Locate the cell with the specified text and output its [x, y] center coordinate. 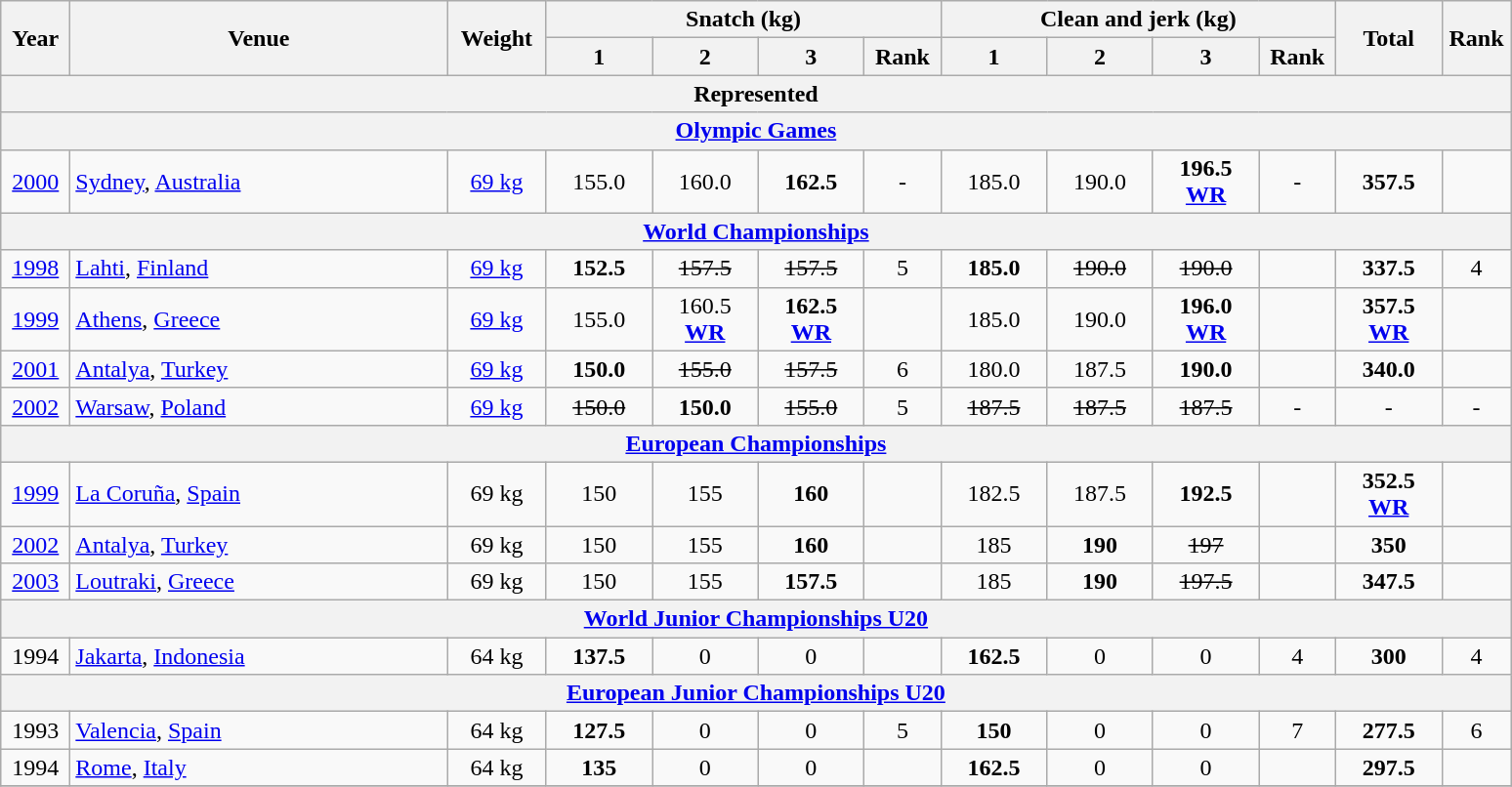
135 [600, 767]
2003 [35, 582]
277.5 [1389, 730]
Lahti, Finland [259, 269]
Warsaw, Poland [259, 406]
162.5 WR [811, 318]
357.5 WR [1389, 318]
192.5 [1205, 494]
Valencia, Spain [259, 730]
197.5 [1205, 582]
Rome, Italy [259, 767]
300 [1389, 656]
350 [1389, 544]
160.0 [705, 182]
Snatch (kg) [743, 20]
1998 [35, 269]
World Junior Championships U20 [756, 619]
Venue [259, 38]
337.5 [1389, 269]
182.5 [994, 494]
2001 [35, 369]
347.5 [1389, 582]
Represented [756, 94]
196.5 WR [1205, 182]
196.0 WR [1205, 318]
Sydney, Australia [259, 182]
152.5 [600, 269]
Jakarta, Indonesia [259, 656]
297.5 [1389, 767]
European Junior Championships U20 [756, 693]
180.0 [994, 369]
340.0 [1389, 369]
352.5 WR [1389, 494]
2000 [35, 182]
7 [1297, 730]
Total [1389, 38]
357.5 [1389, 182]
European Championships [756, 443]
127.5 [600, 730]
Year [35, 38]
160.5 WR [705, 318]
Clean and jerk (kg) [1138, 20]
La Coruña, Spain [259, 494]
Loutraki, Greece [259, 582]
Weight [496, 38]
1993 [35, 730]
World Championships [756, 231]
197 [1205, 544]
Olympic Games [756, 131]
Athens, Greece [259, 318]
137.5 [600, 656]
